Return (X, Y) of the center of cell containing provided text 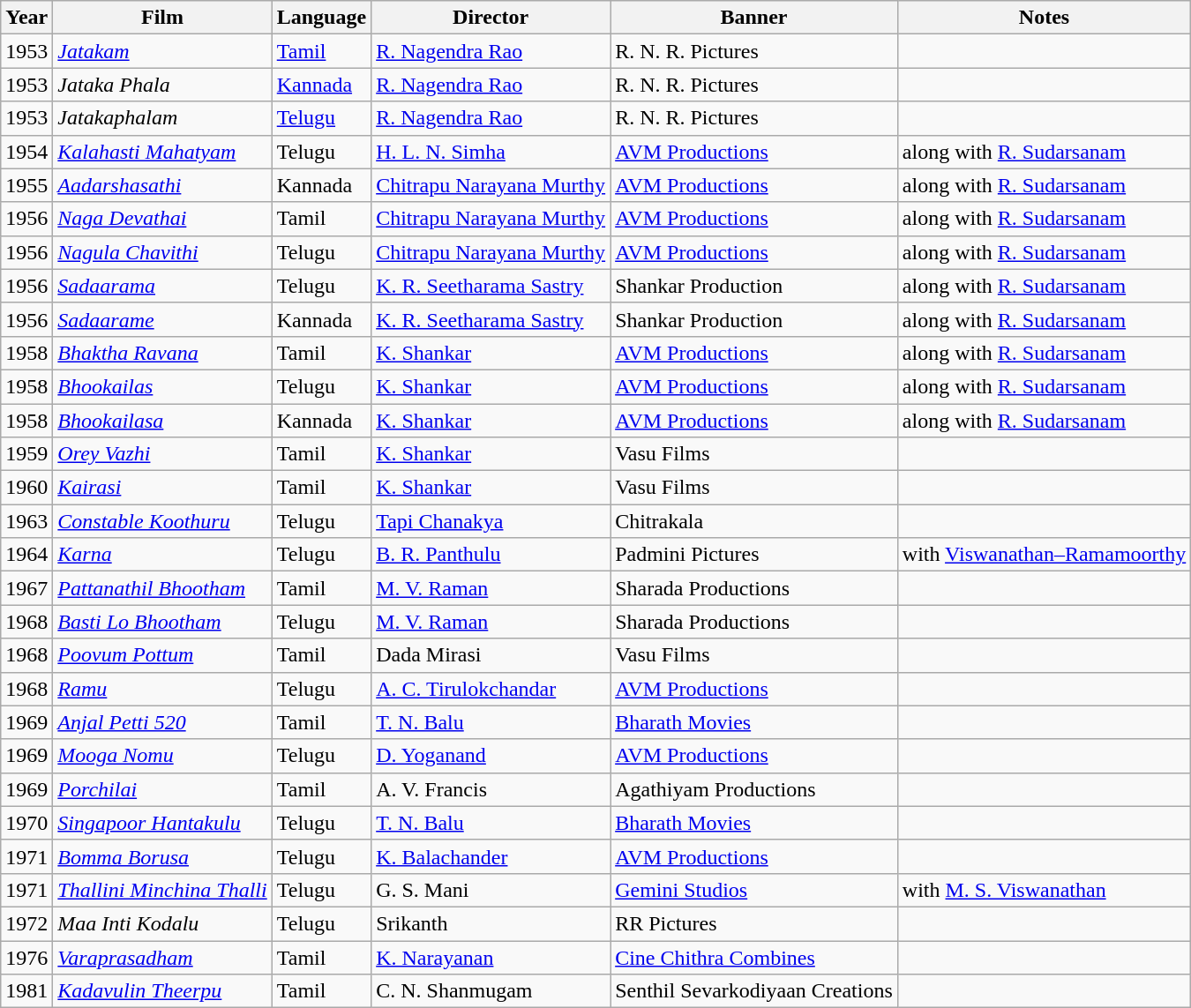
Bhaktha Ravana (162, 353)
Notes (1044, 18)
Padmini Pictures (754, 555)
Sadaarame (162, 319)
Karna (162, 555)
1976 (26, 957)
1963 (26, 521)
Agathiyam Productions (754, 789)
Kalahasti Mahatyam (162, 152)
D. Yoganand (491, 756)
1960 (26, 488)
Gemini Studios (754, 890)
1981 (26, 991)
K. Narayanan (491, 957)
1972 (26, 923)
A. V. Francis (491, 789)
Sadaarama (162, 286)
Kadavulin Theerpu (162, 991)
Constable Koothuru (162, 521)
Thallini Minchina Thalli (162, 890)
1970 (26, 823)
Singapoor Hantakulu (162, 823)
Ramu (162, 689)
Porchilai (162, 789)
Bomma Borusa (162, 856)
Srikanth (491, 923)
Kairasi (162, 488)
1964 (26, 555)
Chitrakala (754, 521)
Basti Lo Bhootham (162, 622)
Tapi Chanakya (491, 521)
Varaprasadham (162, 957)
K. Balachander (491, 856)
Senthil Sevarkodiyaan Creations (754, 991)
Year (26, 18)
Film (162, 18)
Dada Mirasi (491, 655)
Maa Inti Kodalu (162, 923)
Bhookailasa (162, 421)
Orey Vazhi (162, 454)
1955 (26, 185)
H. L. N. Simha (491, 152)
with M. S. Viswanathan (1044, 890)
Aadarshasathi (162, 185)
1954 (26, 152)
Jataka Phala (162, 85)
Language (321, 18)
Nagula Chavithi (162, 252)
B. R. Panthulu (491, 555)
Anjal Petti 520 (162, 722)
Naga Devathai (162, 219)
Pattanathil Bhootham (162, 588)
Bhookailas (162, 386)
1967 (26, 588)
Poovum Pottum (162, 655)
1959 (26, 454)
Director (491, 18)
G. S. Mani (491, 890)
Mooga Nomu (162, 756)
Jatakam (162, 51)
C. N. Shanmugam (491, 991)
RR Pictures (754, 923)
Jatakaphalam (162, 118)
with Viswanathan–Ramamoorthy (1044, 555)
Banner (754, 18)
Cine Chithra Combines (754, 957)
A. C. Tirulokchandar (491, 689)
